Find where the given text appears and provide that cell's center as (x, y) coordinate. 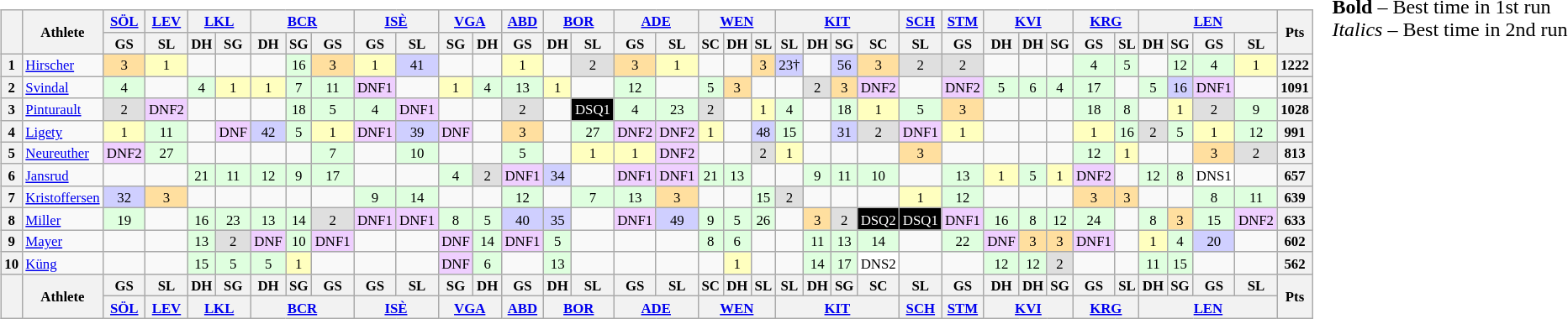
Svindal (62, 87)
19 (124, 219)
1028 (1295, 109)
41 (417, 65)
Pinturault (62, 109)
40 (522, 219)
48 (763, 131)
813 (1295, 153)
Küng (62, 263)
1222 (1295, 65)
34 (557, 175)
Hirscher (62, 65)
562 (1295, 263)
Miller (62, 219)
32 (124, 197)
49 (677, 219)
1091 (1295, 87)
Ligety (62, 131)
639 (1295, 197)
22 (963, 241)
991 (1295, 131)
Neureuther (62, 153)
Jansrud (62, 175)
20 (1214, 241)
657 (1295, 175)
39 (417, 131)
31 (844, 131)
24 (1094, 219)
Mayer (62, 241)
602 (1295, 241)
26 (763, 219)
56 (844, 65)
DNS2 (879, 263)
23† (789, 65)
42 (268, 131)
DNS1 (1214, 175)
DSQ2 (879, 219)
Kristoffersen (62, 197)
633 (1295, 219)
35 (557, 219)
